For the text-containing cell, return its midpoint in (X, Y) coordinate format. 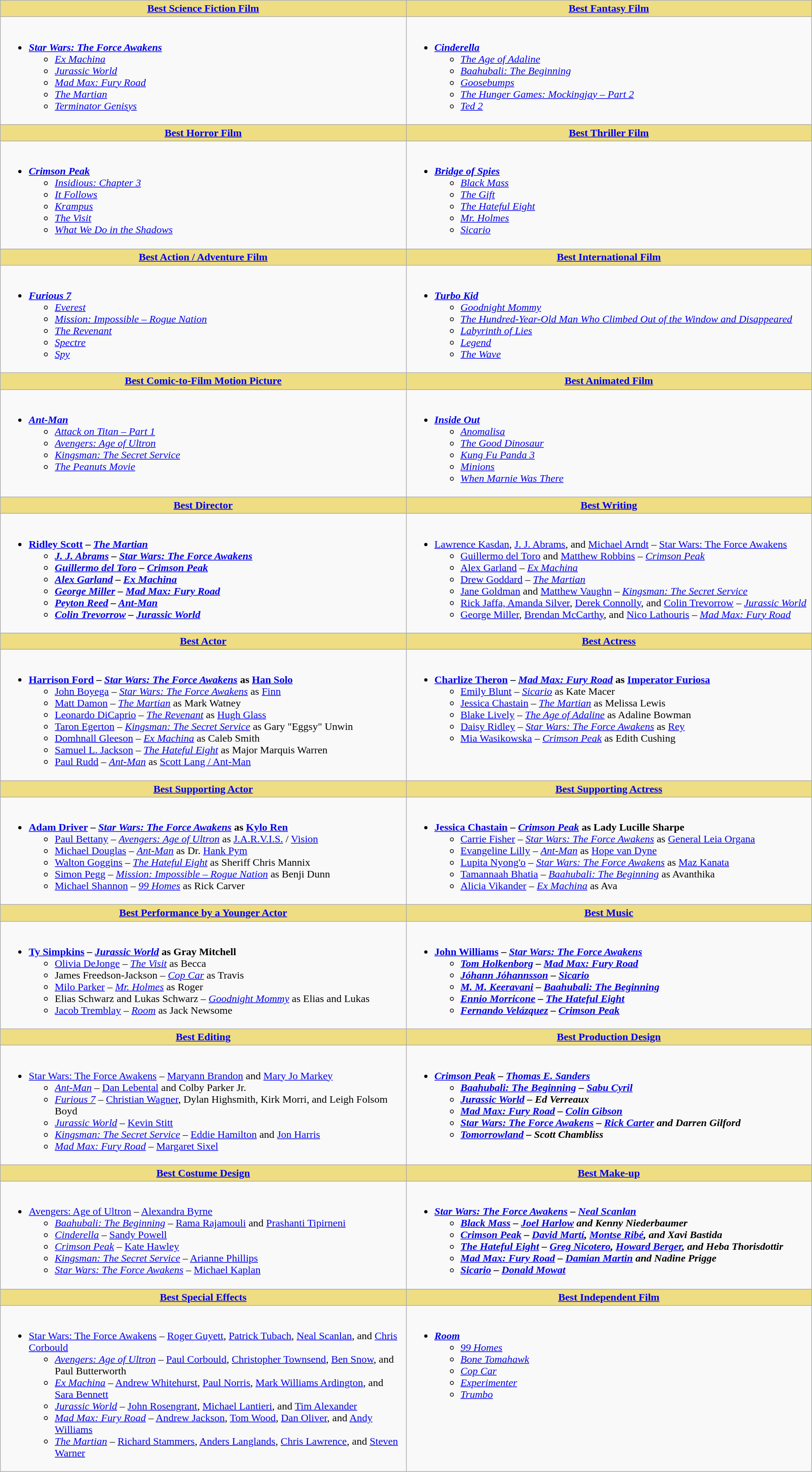
Star Wars: The Force AwakensEx MachinaJurassic WorldMad Max: Fury RoadThe MartianTerminator Genisys (203, 71)
Best Actress (609, 641)
Best Supporting Actress (609, 789)
Best Horror Film (203, 133)
Best Science Fiction Film (203, 9)
Best Comic-to-Film Motion Picture (203, 381)
Best Actor (203, 641)
Best Make-up (609, 1173)
Best Special Effects (203, 1297)
Best Fantasy Film (609, 9)
Bridge of SpiesBlack MassThe GiftThe Hateful EightMr. HolmesSicario (609, 195)
Best Animated Film (609, 381)
Best International Film (609, 257)
Best Music (609, 913)
Best Production Design (609, 1037)
Best Costume Design (203, 1173)
Room99 HomesBone TomahawkCop CarExperimenterTrumbo (609, 1389)
Best Director (203, 505)
Turbo KidGoodnight MommyThe Hundred-Year-Old Man Who Climbed Out of the Window and DisappearedLabyrinth of LiesLegendThe Wave (609, 319)
Best Thriller Film (609, 133)
Best Supporting Actor (203, 789)
Best Editing (203, 1037)
Best Performance by a Younger Actor (203, 913)
Best Writing (609, 505)
Best Independent Film (609, 1297)
Crimson PeakInsidious: Chapter 3It FollowsKrampusThe VisitWhat We Do in the Shadows (203, 195)
Best Action / Adventure Film (203, 257)
Furious 7EverestMission: Impossible – Rogue NationThe RevenantSpectreSpy (203, 319)
CinderellaThe Age of AdalineBaahubali: The BeginningGoosebumpsThe Hunger Games: Mockingjay – Part 2Ted 2 (609, 71)
Inside OutAnomalisaThe Good DinosaurKung Fu Panda 3MinionsWhen Marnie Was There (609, 443)
Ant-ManAttack on Titan – Part 1Avengers: Age of UltronKingsman: The Secret ServiceThe Peanuts Movie (203, 443)
